Output the [X, Y] coordinate of the center of the cell containing the given text.  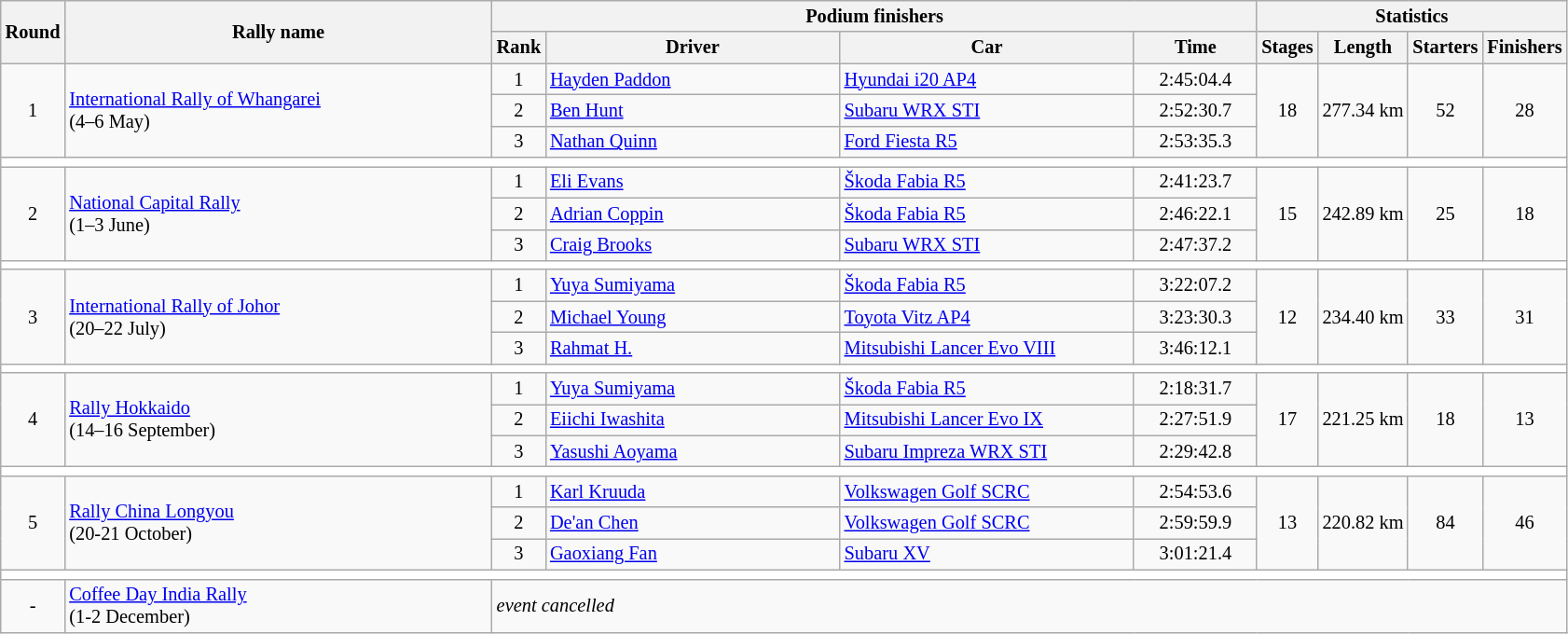
Driver [693, 48]
Toyota Vitz AP4 [987, 317]
2:27:51.9 [1195, 420]
2:53:35.3 [1195, 142]
234.40 km [1363, 317]
Time [1195, 48]
Coffee Day India Rally(1-2 December) [278, 606]
Subaru XV [987, 554]
3:46:12.1 [1195, 348]
3:01:21.4 [1195, 554]
Statistics [1411, 16]
2:18:31.7 [1195, 389]
- [34, 606]
3:23:30.3 [1195, 317]
Adrian Coppin [693, 214]
event cancelled [1029, 606]
Starters [1445, 48]
31 [1524, 317]
National Capital Rally(1–3 June) [278, 213]
Finishers [1524, 48]
46 [1524, 522]
Ford Fiesta R5 [987, 142]
Round [34, 32]
221.25 km [1363, 420]
Nathan Quinn [693, 142]
De'an Chen [693, 523]
5 [34, 522]
Karl Kruuda [693, 491]
84 [1445, 522]
Hyundai i20 AP4 [987, 79]
Subaru Impreza WRX STI [987, 451]
Rally Hokkaido(14–16 September) [278, 420]
Michael Young [693, 317]
2:45:04.4 [1195, 79]
28 [1524, 110]
Length [1363, 48]
4 [34, 420]
Rally China Longyou(20-21 October) [278, 522]
242.89 km [1363, 213]
Rank [518, 48]
Ben Hunt [693, 110]
Stages [1286, 48]
2:59:59.9 [1195, 523]
Craig Brooks [693, 245]
2:52:30.7 [1195, 110]
2:47:37.2 [1195, 245]
Car [987, 48]
33 [1445, 317]
12 [1286, 317]
2:41:23.7 [1195, 182]
277.34 km [1363, 110]
52 [1445, 110]
Rahmat H. [693, 348]
Rally name [278, 32]
2:54:53.6 [1195, 491]
Eiichi Iwashita [693, 420]
2:29:42.8 [1195, 451]
International Rally of Johor(20–22 July) [278, 317]
Yasushi Aoyama [693, 451]
25 [1445, 213]
Hayden Paddon [693, 79]
3:22:07.2 [1195, 285]
Mitsubishi Lancer Evo VIII [987, 348]
17 [1286, 420]
15 [1286, 213]
Podium finishers [874, 16]
Eli Evans [693, 182]
220.82 km [1363, 522]
International Rally of Whangarei(4–6 May) [278, 110]
Mitsubishi Lancer Evo IX [987, 420]
2:46:22.1 [1195, 214]
Gaoxiang Fan [693, 554]
